Detect which cell encompasses the target text, then output its [x, y] center coordinate. 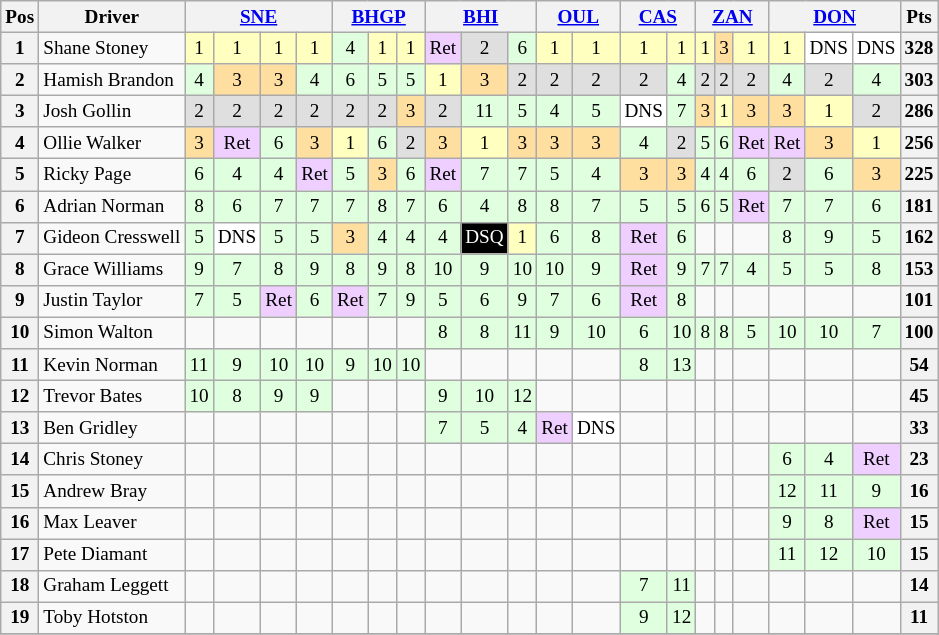
Ricky Page [112, 175]
54 [919, 365]
BHGP [378, 17]
45 [919, 396]
Max Leaver [112, 523]
Pete Diamant [112, 554]
BHI [481, 17]
303 [919, 80]
Grace Williams [112, 270]
100 [919, 333]
CAS [658, 17]
Gideon Cresswell [112, 238]
328 [919, 48]
Josh Gollin [112, 111]
Toby Hotston [112, 618]
Ollie Walker [112, 143]
Pts [919, 17]
OUL [578, 17]
Kevin Norman [112, 365]
Driver [112, 17]
DON [834, 17]
Andrew Bray [112, 491]
17 [20, 554]
18 [20, 586]
Trevor Bates [112, 396]
Adrian Norman [112, 206]
ZAN [732, 17]
DSQ [485, 238]
19 [20, 618]
Justin Taylor [112, 301]
286 [919, 111]
Simon Walton [112, 333]
101 [919, 301]
256 [919, 143]
225 [919, 175]
33 [919, 428]
162 [919, 238]
Graham Leggett [112, 586]
Chris Stoney [112, 460]
Shane Stoney [112, 48]
Hamish Brandon [112, 80]
181 [919, 206]
23 [919, 460]
Ben Gridley [112, 428]
SNE [259, 17]
153 [919, 270]
Pos [20, 17]
